Detect which cell encompasses the target text, then output its [X, Y] center coordinate. 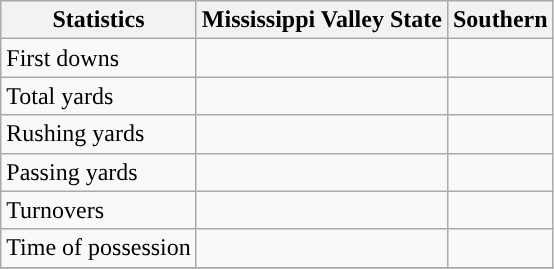
Mississippi Valley State [322, 20]
Time of possession [99, 248]
Passing yards [99, 172]
Southern [500, 20]
Rushing yards [99, 134]
Total yards [99, 96]
Turnovers [99, 210]
Statistics [99, 20]
First downs [99, 58]
